Provide the [x, y] coordinate of the cell's center where the given text is located.  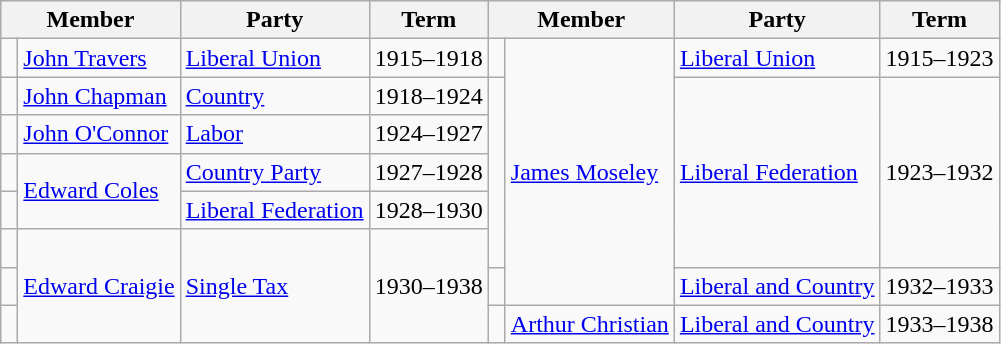
Edward Craigie [99, 286]
1927–1928 [428, 172]
1915–1918 [428, 58]
1918–1924 [428, 96]
1932–1933 [940, 286]
Edward Coles [99, 191]
1915–1923 [940, 58]
John O'Connor [99, 134]
1924–1927 [428, 134]
Arthur Christian [590, 324]
Country Party [274, 172]
1930–1938 [428, 286]
James Moseley [590, 172]
Single Tax [274, 286]
1923–1932 [940, 172]
John Chapman [99, 96]
1933–1938 [940, 324]
1928–1930 [428, 210]
John Travers [99, 58]
Labor [274, 134]
Country [274, 96]
